Detect which cell encompasses the target text, then output its [X, Y] center coordinate. 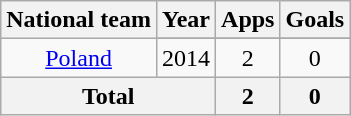
Total [108, 96]
National team [79, 20]
Goals [315, 20]
Year [186, 20]
Poland [79, 58]
2014 [186, 58]
Apps [248, 20]
